Locate the cell with the specified text and output its [X, Y] center coordinate. 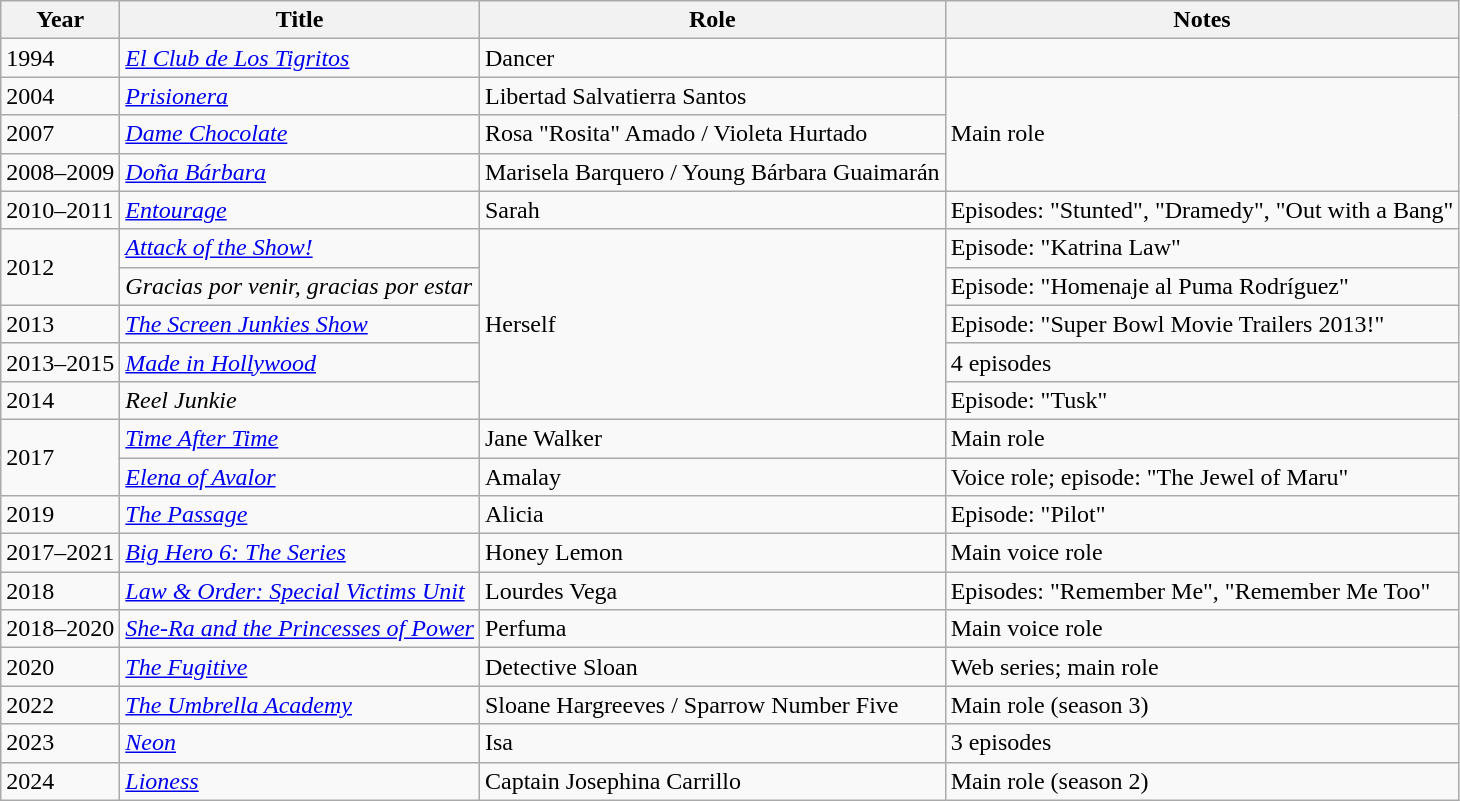
2013–2015 [60, 362]
Episode: "Super Bowl Movie Trailers 2013!" [1202, 324]
Big Hero 6: The Series [300, 553]
2012 [60, 267]
3 episodes [1202, 743]
Gracias por venir, gracias por estar [300, 286]
2010–2011 [60, 210]
2007 [60, 134]
2014 [60, 400]
2023 [60, 743]
Made in Hollywood [300, 362]
Neon [300, 743]
Dancer [712, 58]
Doña Bárbara [300, 172]
Lourdes Vega [712, 591]
The Umbrella Academy [300, 705]
Sarah [712, 210]
Elena of Avalor [300, 477]
1994 [60, 58]
Prisionera [300, 96]
She-Ra and the Princesses of Power [300, 629]
Year [60, 20]
Main role (season 2) [1202, 781]
Time After Time [300, 438]
Perfuma [712, 629]
El Club de Los Tigritos [300, 58]
Alicia [712, 515]
2017 [60, 457]
2018 [60, 591]
2004 [60, 96]
Reel Junkie [300, 400]
Honey Lemon [712, 553]
2008–2009 [60, 172]
2020 [60, 667]
Sloane Hargreeves / Sparrow Number Five [712, 705]
Main role (season 3) [1202, 705]
Voice role; episode: "The Jewel of Maru" [1202, 477]
2013 [60, 324]
The Screen Junkies Show [300, 324]
Lioness [300, 781]
Entourage [300, 210]
2018–2020 [60, 629]
2022 [60, 705]
Isa [712, 743]
Marisela Barquero / Young Bárbara Guaimarán [712, 172]
Episode: "Katrina Law" [1202, 248]
Amalay [712, 477]
Herself [712, 324]
2024 [60, 781]
Episode: "Tusk" [1202, 400]
Law & Order: Special Victims Unit [300, 591]
Web series; main role [1202, 667]
Episode: "Homenaje al Puma Rodríguez" [1202, 286]
Title [300, 20]
Captain Josephina Carrillo [712, 781]
Dame Chocolate [300, 134]
Episodes: "Remember Me", "Remember Me Too" [1202, 591]
Notes [1202, 20]
Detective Sloan [712, 667]
Rosa "Rosita" Amado / Violeta Hurtado [712, 134]
Episodes: "Stunted", "Dramedy", "Out with a Bang" [1202, 210]
4 episodes [1202, 362]
2019 [60, 515]
The Passage [300, 515]
Libertad Salvatierra Santos [712, 96]
The Fugitive [300, 667]
2017–2021 [60, 553]
Jane Walker [712, 438]
Attack of the Show! [300, 248]
Episode: "Pilot" [1202, 515]
Role [712, 20]
